Output the [x, y] coordinate of the center of the cell containing the given text.  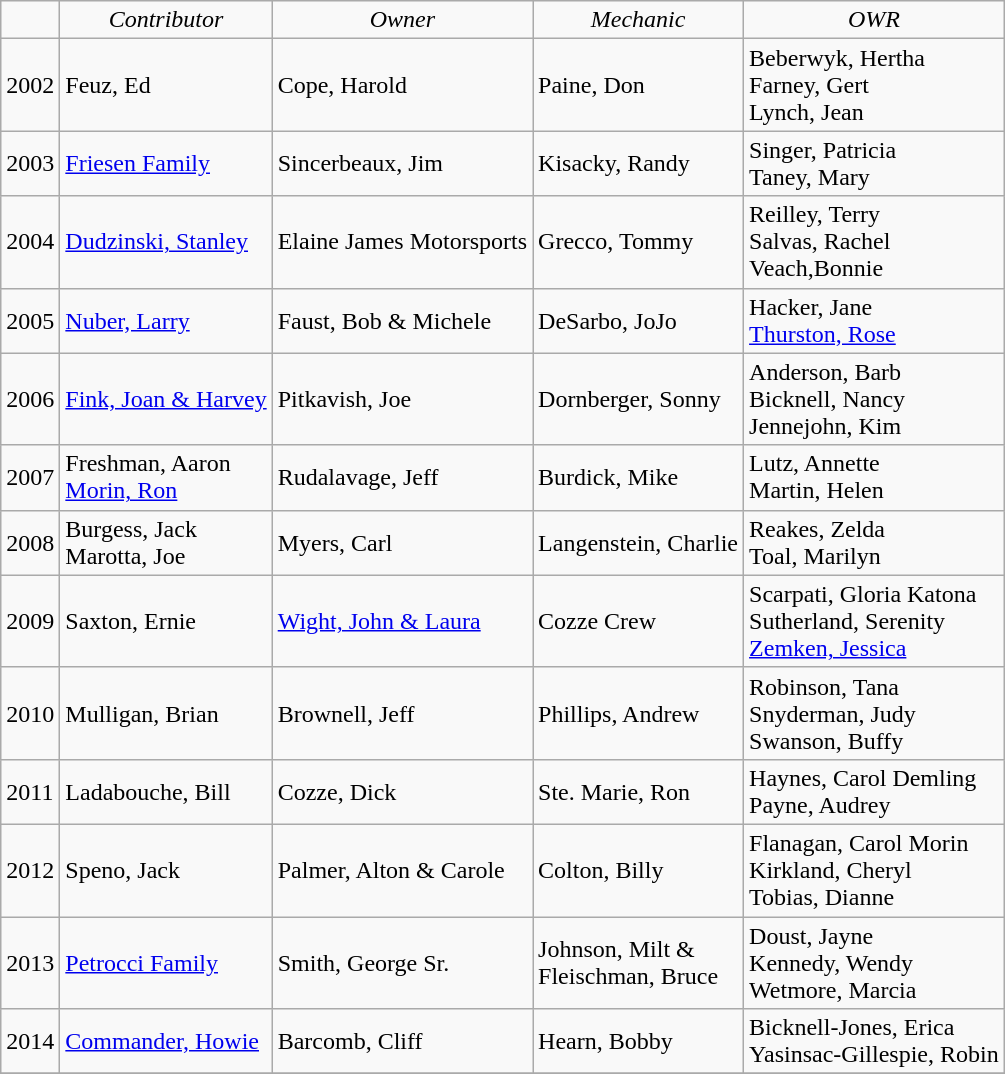
Contributor [166, 20]
2005 [30, 320]
Dudzinski, Stanley [166, 242]
Cozze Crew [638, 621]
Mulligan, Brian [166, 713]
Nuber, Larry [166, 320]
Phillips, Andrew [638, 713]
Bicknell-Jones, EricaYasinsac-Gillespie, Robin [874, 1042]
Faust, Bob & Michele [402, 320]
Elaine James Motorsports [402, 242]
Beberwyk, HerthaFarney, GertLynch, Jean [874, 85]
Myers, Carl [402, 542]
Sincerbeaux, Jim [402, 164]
Hacker, JaneThurston, Rose [874, 320]
Haynes, Carol DemlingPayne, Audrey [874, 792]
Doust, JayneKennedy, WendyWetmore, Marcia [874, 962]
Lutz, AnnetteMartin, Helen [874, 478]
Burgess, JackMarotta, Joe [166, 542]
Langenstein, Charlie [638, 542]
2012 [30, 870]
2010 [30, 713]
OWR [874, 20]
Rudalavage, Jeff [402, 478]
Commander, Howie [166, 1042]
2007 [30, 478]
Cope, Harold [402, 85]
Colton, Billy [638, 870]
Reilley, TerrySalvas, RachelVeach,Bonnie [874, 242]
2011 [30, 792]
Grecco, Tommy [638, 242]
Dornberger, Sonny [638, 399]
Smith, George Sr. [402, 962]
2014 [30, 1042]
Ste. Marie, Ron [638, 792]
Burdick, Mike [638, 478]
2004 [30, 242]
2009 [30, 621]
DeSarbo, JoJo [638, 320]
Speno, Jack [166, 870]
Owner [402, 20]
Petrocci Family [166, 962]
Ladabouche, Bill [166, 792]
Cozze, Dick [402, 792]
2006 [30, 399]
Mechanic [638, 20]
Friesen Family [166, 164]
Singer, PatriciaTaney, Mary [874, 164]
Barcomb, Cliff [402, 1042]
Robinson, TanaSnyderman, JudySwanson, Buffy [874, 713]
Brownell, Jeff [402, 713]
2003 [30, 164]
Saxton, Ernie [166, 621]
Feuz, Ed [166, 85]
Wight, John & Laura [402, 621]
Hearn, Bobby [638, 1042]
Flanagan, Carol MorinKirkland, CherylTobias, Dianne [874, 870]
Kisacky, Randy [638, 164]
Reakes, ZeldaToal, Marilyn [874, 542]
Freshman, AaronMorin, Ron [166, 478]
Scarpati, Gloria KatonaSutherland, SerenityZemken, Jessica [874, 621]
2008 [30, 542]
Johnson, Milt &Fleischman, Bruce [638, 962]
Fink, Joan & Harvey [166, 399]
2002 [30, 85]
Anderson, BarbBicknell, NancyJennejohn, Kim [874, 399]
Paine, Don [638, 85]
Palmer, Alton & Carole [402, 870]
2013 [30, 962]
Pitkavish, Joe [402, 399]
